Detect which cell encompasses the target text, then output its [X, Y] center coordinate. 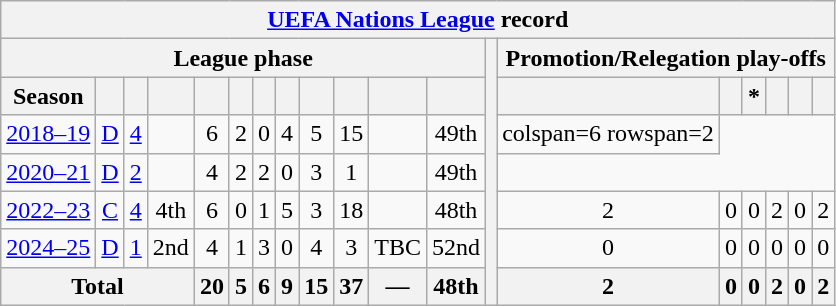
— [398, 286]
18 [352, 210]
2018–19 [48, 134]
2022–23 [48, 210]
Season [48, 96]
TBC [398, 248]
* [754, 96]
4th [170, 210]
League phase [244, 58]
20 [212, 286]
9 [288, 286]
52nd [456, 248]
C [110, 210]
Promotion/Relegation play-offs [666, 58]
2024–25 [48, 248]
Total [98, 286]
2nd [170, 248]
UEFA Nations League record [418, 20]
37 [352, 286]
colspan=6 rowspan=2 [608, 134]
2020–21 [48, 172]
